Pinpoint the cell where the given text exists, returning its [x, y] midpoint coordinate. 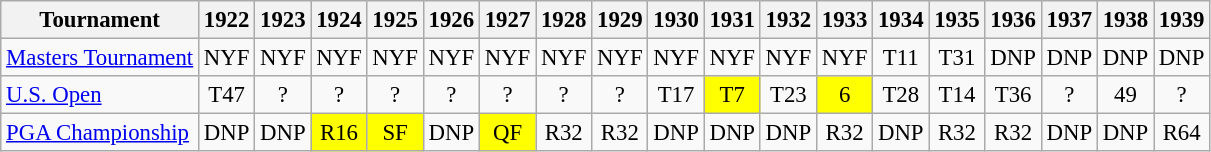
T28 [901, 95]
1924 [339, 20]
1931 [732, 20]
1926 [451, 20]
U.S. Open [100, 95]
R16 [339, 133]
T7 [732, 95]
1938 [1125, 20]
T11 [901, 58]
1937 [1069, 20]
PGA Championship [100, 133]
1935 [957, 20]
1927 [507, 20]
1928 [564, 20]
T31 [957, 58]
T14 [957, 95]
SF [395, 133]
1932 [788, 20]
1922 [227, 20]
QF [507, 133]
1923 [283, 20]
6 [844, 95]
T36 [1013, 95]
T23 [788, 95]
1936 [1013, 20]
1933 [844, 20]
1934 [901, 20]
Masters Tournament [100, 58]
1930 [676, 20]
49 [1125, 95]
R64 [1182, 133]
Tournament [100, 20]
T17 [676, 95]
1925 [395, 20]
1939 [1182, 20]
1929 [620, 20]
T47 [227, 95]
